Return [X, Y] of the center of cell containing provided text 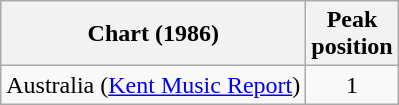
Peakposition [352, 34]
1 [352, 85]
Australia (Kent Music Report) [154, 85]
Chart (1986) [154, 34]
